Extract the (X, Y) coordinate from the center of the cell holding the provided text.  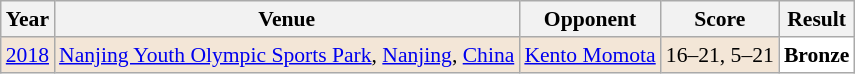
Nanjing Youth Olympic Sports Park, Nanjing, China (286, 55)
Score (720, 19)
Opponent (590, 19)
Year (28, 19)
Result (817, 19)
Bronze (817, 55)
Kento Momota (590, 55)
2018 (28, 55)
Venue (286, 19)
16–21, 5–21 (720, 55)
